Detect which cell encompasses the target text, then output its (X, Y) center coordinate. 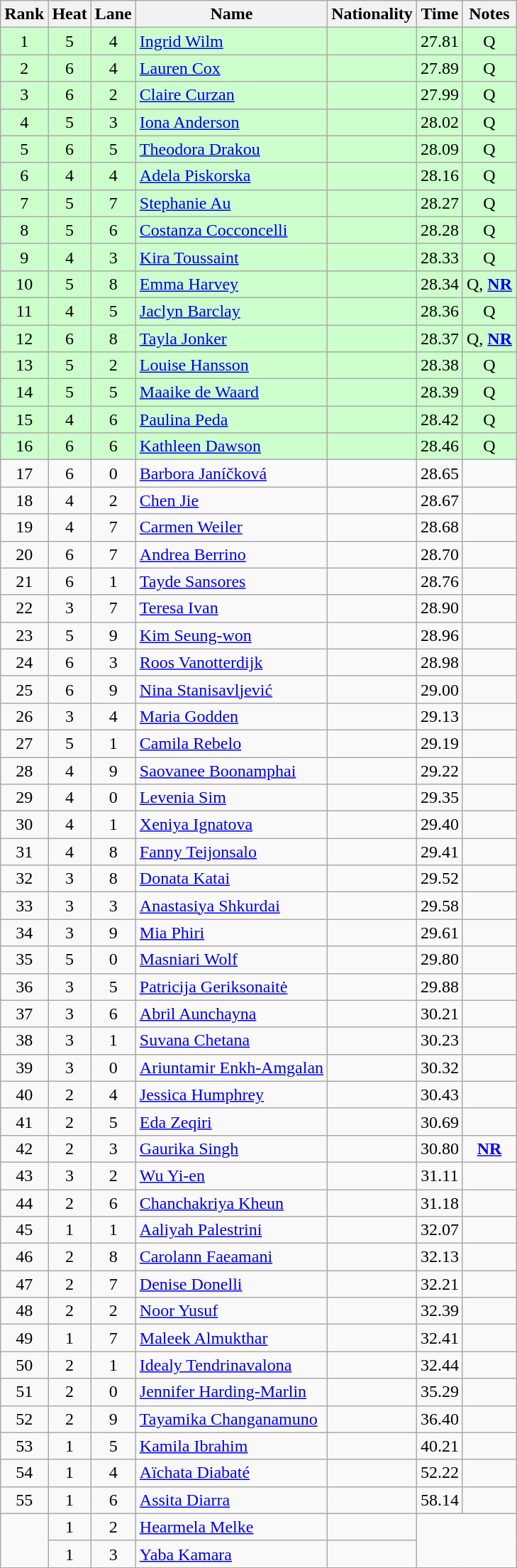
30.80 (440, 1148)
31.18 (440, 1203)
Jaclyn Barclay (231, 311)
Ariuntamir Enkh-Amgalan (231, 1068)
Roos Vanotterdijk (231, 662)
32.41 (440, 1338)
Levenia Sim (231, 798)
30.43 (440, 1095)
Mia Phiri (231, 933)
16 (24, 446)
45 (24, 1230)
Fanny Teijonsalo (231, 852)
Kim Seung-won (231, 635)
28.34 (440, 284)
32.39 (440, 1311)
Gaurika Singh (231, 1148)
10 (24, 284)
Carolann Faeamani (231, 1257)
20 (24, 554)
30.23 (440, 1041)
46 (24, 1257)
30.69 (440, 1122)
Kamila Ibrahim (231, 1446)
Camila Rebelo (231, 743)
13 (24, 366)
29.80 (440, 960)
28.96 (440, 635)
Yaba Kamara (231, 1554)
Adela Piskorska (231, 176)
Chanchakriya Kheun (231, 1203)
32.07 (440, 1230)
25 (24, 689)
32.21 (440, 1284)
28.65 (440, 473)
28 (24, 770)
Theodora Drakou (231, 149)
28.33 (440, 257)
15 (24, 420)
Paulina Peda (231, 420)
21 (24, 581)
40 (24, 1095)
Maaike de Waard (231, 393)
27.99 (440, 95)
36 (24, 987)
Tayla Jonker (231, 339)
Chen Jie (231, 500)
29.13 (440, 716)
53 (24, 1446)
29.88 (440, 987)
58.14 (440, 1500)
29.41 (440, 852)
27 (24, 743)
Hearmela Melke (231, 1527)
Notes (489, 14)
Stephanie Au (231, 203)
19 (24, 527)
28.27 (440, 203)
28.67 (440, 500)
30.32 (440, 1068)
29.58 (440, 906)
50 (24, 1365)
11 (24, 311)
Patricija Geriksonaitė (231, 987)
Saovanee Boonamphai (231, 770)
28.46 (440, 446)
14 (24, 393)
29.35 (440, 798)
Time (440, 14)
Donata Katai (231, 879)
31 (24, 852)
Lauren Cox (231, 68)
Kira Toussaint (231, 257)
31.11 (440, 1175)
Suvana Chetana (231, 1041)
Emma Harvey (231, 284)
28.09 (440, 149)
30.21 (440, 1014)
Idealy Tendrinavalona (231, 1365)
28.37 (440, 339)
Carmen Weiler (231, 527)
29.61 (440, 933)
29.22 (440, 770)
49 (24, 1338)
Ingrid Wilm (231, 41)
12 (24, 339)
52 (24, 1419)
34 (24, 933)
24 (24, 662)
39 (24, 1068)
37 (24, 1014)
Maria Godden (231, 716)
Assita Diarra (231, 1500)
51 (24, 1392)
Eda Zeqiri (231, 1122)
32.44 (440, 1365)
40.21 (440, 1446)
Andrea Berrino (231, 554)
Iona Anderson (231, 122)
Anastasiya Shkurdai (231, 906)
28.36 (440, 311)
54 (24, 1473)
55 (24, 1500)
Claire Curzan (231, 95)
Jennifer Harding-Marlin (231, 1392)
18 (24, 500)
Maleek Almukthar (231, 1338)
41 (24, 1122)
28.02 (440, 122)
29.00 (440, 689)
28.38 (440, 366)
Tayamika Changanamuno (231, 1419)
Louise Hansson (231, 366)
Name (231, 14)
Masniari Wolf (231, 960)
Rank (24, 14)
Wu Yi-en (231, 1175)
28.16 (440, 176)
28.28 (440, 230)
28.70 (440, 554)
Aïchata Diabaté (231, 1473)
48 (24, 1311)
27.81 (440, 41)
Xeniya Ignatova (231, 825)
29.40 (440, 825)
35 (24, 960)
29.19 (440, 743)
Aaliyah Palestrini (231, 1230)
23 (24, 635)
28.39 (440, 393)
28.76 (440, 581)
17 (24, 473)
43 (24, 1175)
29.52 (440, 879)
Barbora Janíčková (231, 473)
Kathleen Dawson (231, 446)
26 (24, 716)
Costanza Cocconcelli (231, 230)
Tayde Sansores (231, 581)
22 (24, 608)
Jessica Humphrey (231, 1095)
Lane (113, 14)
28.98 (440, 662)
28.90 (440, 608)
36.40 (440, 1419)
32.13 (440, 1257)
30 (24, 825)
35.29 (440, 1392)
NR (489, 1148)
32 (24, 879)
42 (24, 1148)
29 (24, 798)
28.42 (440, 420)
Nationality (372, 14)
33 (24, 906)
Noor Yusuf (231, 1311)
47 (24, 1284)
52.22 (440, 1473)
Teresa Ivan (231, 608)
Abril Aunchayna (231, 1014)
Nina Stanisavljević (231, 689)
28.68 (440, 527)
Denise Donelli (231, 1284)
38 (24, 1041)
Heat (70, 14)
44 (24, 1203)
27.89 (440, 68)
